Extract the [x, y] coordinate from the center of the cell holding the provided text.  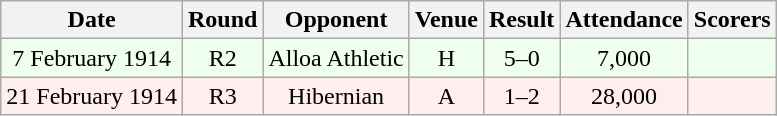
Opponent [336, 20]
Round [222, 20]
Scorers [732, 20]
1–2 [521, 96]
7,000 [624, 58]
7 February 1914 [92, 58]
Date [92, 20]
Result [521, 20]
Alloa Athletic [336, 58]
5–0 [521, 58]
Hibernian [336, 96]
21 February 1914 [92, 96]
R3 [222, 96]
H [446, 58]
R2 [222, 58]
28,000 [624, 96]
A [446, 96]
Attendance [624, 20]
Venue [446, 20]
